Identify which cell holds the provided text, then report its (x, y) central coordinate. 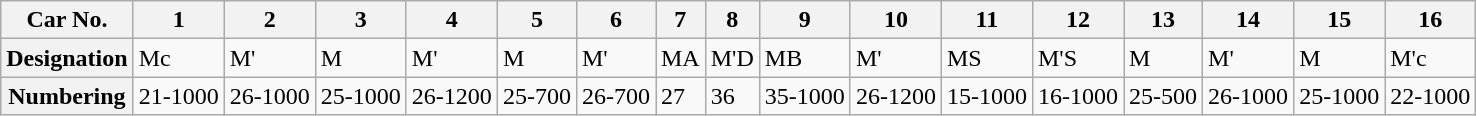
15-1000 (986, 96)
MS (986, 58)
22-1000 (1430, 96)
13 (1164, 20)
M'S (1078, 58)
MB (804, 58)
M'D (732, 58)
Car No. (67, 20)
27 (681, 96)
15 (1340, 20)
36 (732, 96)
MA (681, 58)
3 (360, 20)
25-500 (1164, 96)
M'c (1430, 58)
5 (536, 20)
21-1000 (178, 96)
7 (681, 20)
2 (270, 20)
14 (1248, 20)
12 (1078, 20)
11 (986, 20)
16 (1430, 20)
Numbering (67, 96)
26-700 (616, 96)
Mc (178, 58)
16-1000 (1078, 96)
4 (452, 20)
9 (804, 20)
35-1000 (804, 96)
6 (616, 20)
25-700 (536, 96)
8 (732, 20)
10 (896, 20)
1 (178, 20)
Designation (67, 58)
